Find where the given text appears and provide that cell's center as (X, Y) coordinate. 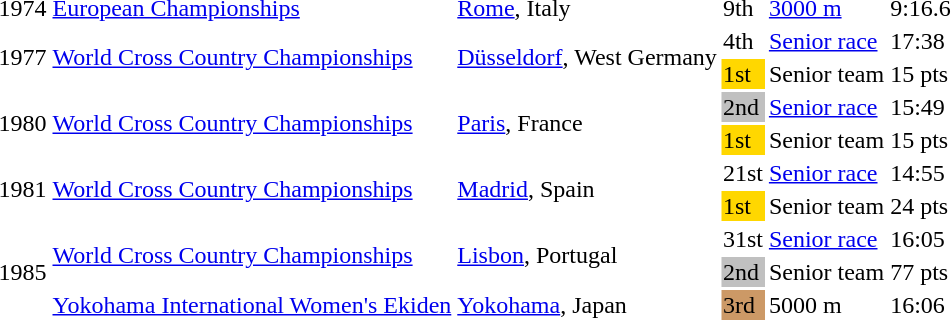
3rd (742, 305)
Düsseldorf, West Germany (588, 58)
Madrid, Spain (588, 190)
31st (742, 239)
Lisbon, Portugal (588, 256)
4th (742, 41)
21st (742, 173)
Paris, France (588, 124)
Yokohama International Women's Ekiden (252, 305)
Yokohama, Japan (588, 305)
5000 m (826, 305)
